For the text-containing cell, return its midpoint in (x, y) coordinate format. 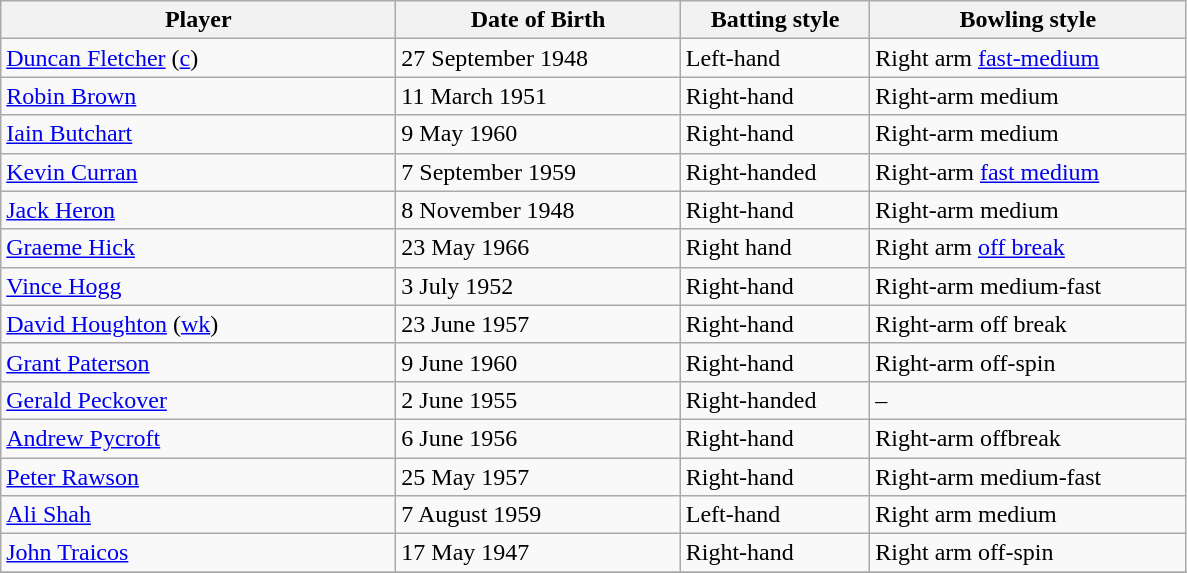
25 May 1957 (538, 477)
John Traicos (198, 553)
Bowling style (1028, 20)
Vince Hogg (198, 286)
Right-arm off-spin (1028, 362)
Batting style (775, 20)
Right hand (775, 248)
Right arm off-spin (1028, 553)
23 May 1966 (538, 248)
David Houghton (wk) (198, 324)
Jack Heron (198, 210)
2 June 1955 (538, 400)
Grant Paterson (198, 362)
Gerald Peckover (198, 400)
27 September 1948 (538, 58)
Kevin Curran (198, 172)
Peter Rawson (198, 477)
6 June 1956 (538, 438)
8 November 1948 (538, 210)
7 August 1959 (538, 515)
Right arm off break (1028, 248)
Robin Brown (198, 96)
Right arm fast-medium (1028, 58)
11 March 1951 (538, 96)
Right-arm fast medium (1028, 172)
Right-arm offbreak (1028, 438)
Andrew Pycroft (198, 438)
Duncan Fletcher (c) (198, 58)
Graeme Hick (198, 248)
– (1028, 400)
Right arm medium (1028, 515)
Ali Shah (198, 515)
Player (198, 20)
23 June 1957 (538, 324)
9 June 1960 (538, 362)
7 September 1959 (538, 172)
3 July 1952 (538, 286)
Date of Birth (538, 20)
17 May 1947 (538, 553)
9 May 1960 (538, 134)
Iain Butchart (198, 134)
Right-arm off break (1028, 324)
